Return (X, Y) of the center of cell containing provided text 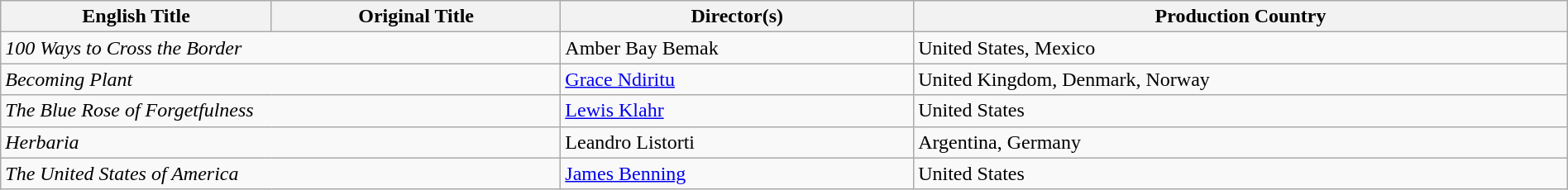
Herbaria (281, 142)
United States, Mexico (1241, 48)
Production Country (1241, 17)
English Title (136, 17)
Original Title (415, 17)
Argentina, Germany (1241, 142)
Grace Ndiritu (738, 79)
Becoming Plant (281, 79)
Amber Bay Bemak (738, 48)
United Kingdom, Denmark, Norway (1241, 79)
Leandro Listorti (738, 142)
Lewis Klahr (738, 111)
James Benning (738, 173)
Director(s) (738, 17)
The United States of America (281, 173)
100 Ways to Cross the Border (281, 48)
The Blue Rose of Forgetfulness (281, 111)
